Search for the cell housing the specified text and yield its [X, Y] center coordinate. 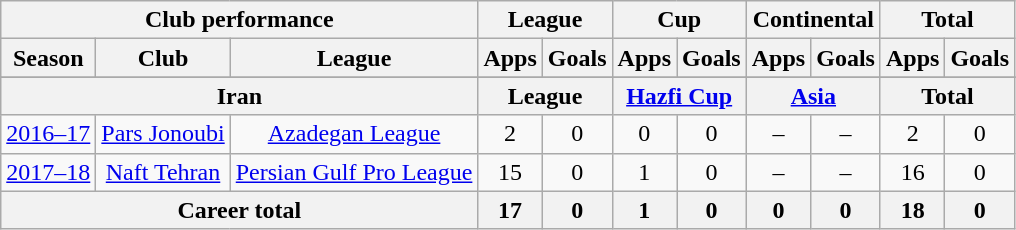
Pars Jonoubi [163, 134]
Hazfi Cup [679, 96]
18 [912, 210]
2017–18 [48, 172]
16 [912, 172]
Persian Gulf Pro League [354, 172]
Continental [813, 20]
Club performance [240, 20]
2016–17 [48, 134]
17 [510, 210]
Season [48, 58]
Naft Tehran [163, 172]
15 [510, 172]
Club [163, 58]
Iran [240, 96]
Cup [679, 20]
Azadegan League [354, 134]
Asia [813, 96]
Career total [240, 210]
